Capture the cell that displays the provided text and extract its [x, y] central coordinate. 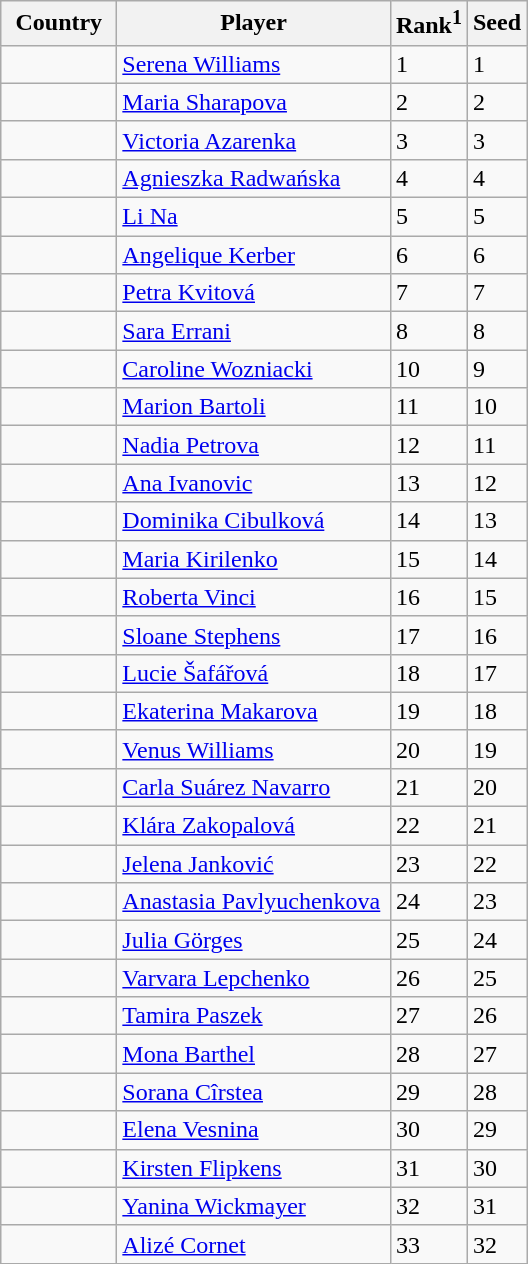
Agnieszka Radwańska [254, 178]
Ana Ivanovic [254, 483]
Li Na [254, 217]
Rank1 [428, 24]
Maria Sharapova [254, 102]
Venus Williams [254, 749]
Caroline Wozniacki [254, 369]
Player [254, 24]
Julia Görges [254, 940]
33 [428, 1244]
Country [59, 24]
Varvara Lepchenko [254, 978]
Lucie Šafářová [254, 673]
9 [496, 369]
Carla Suárez Navarro [254, 787]
Petra Kvitová [254, 293]
Sorana Cîrstea [254, 1092]
Klára Zakopalová [254, 826]
Maria Kirilenko [254, 559]
Dominika Cibulková [254, 521]
Seed [496, 24]
Serena Williams [254, 64]
Nadia Petrova [254, 445]
Yanina Wickmayer [254, 1206]
Elena Vesnina [254, 1130]
Victoria Azarenka [254, 140]
Mona Barthel [254, 1054]
Jelena Janković [254, 864]
Sloane Stephens [254, 635]
Angelique Kerber [254, 255]
Anastasia Pavlyuchenkova [254, 902]
Roberta Vinci [254, 597]
Ekaterina Makarova [254, 711]
Alizé Cornet [254, 1244]
Marion Bartoli [254, 407]
Tamira Paszek [254, 1016]
Sara Errani [254, 331]
Kirsten Flipkens [254, 1168]
